Pinpoint the cell where the given text exists, returning its [X, Y] midpoint coordinate. 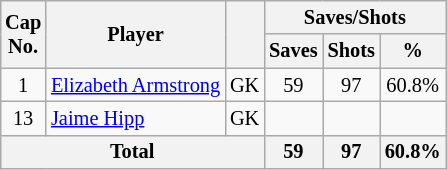
Jaime Hipp [136, 118]
Total [132, 152]
Shots [352, 51]
Saves/Shots [354, 17]
Saves [293, 51]
% [413, 51]
CapNo. [23, 34]
1 [23, 85]
Elizabeth Armstrong [136, 85]
13 [23, 118]
Player [136, 34]
